Extract the (X, Y) coordinate from the center of the cell holding the provided text.  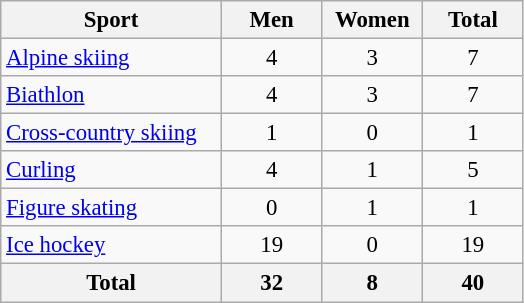
32 (272, 283)
5 (474, 170)
Ice hockey (112, 245)
Women (372, 20)
Alpine skiing (112, 58)
Sport (112, 20)
Cross-country skiing (112, 133)
Figure skating (112, 208)
Biathlon (112, 95)
8 (372, 283)
Men (272, 20)
Curling (112, 170)
40 (474, 283)
